Detect which cell encompasses the target text, then output its (x, y) center coordinate. 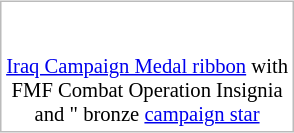
Iraq Campaign Medal ribbon with FMF Combat Operation Insignia and " bronze campaign star (148, 68)
